Extract the (X, Y) coordinate from the center of the cell holding the provided text.  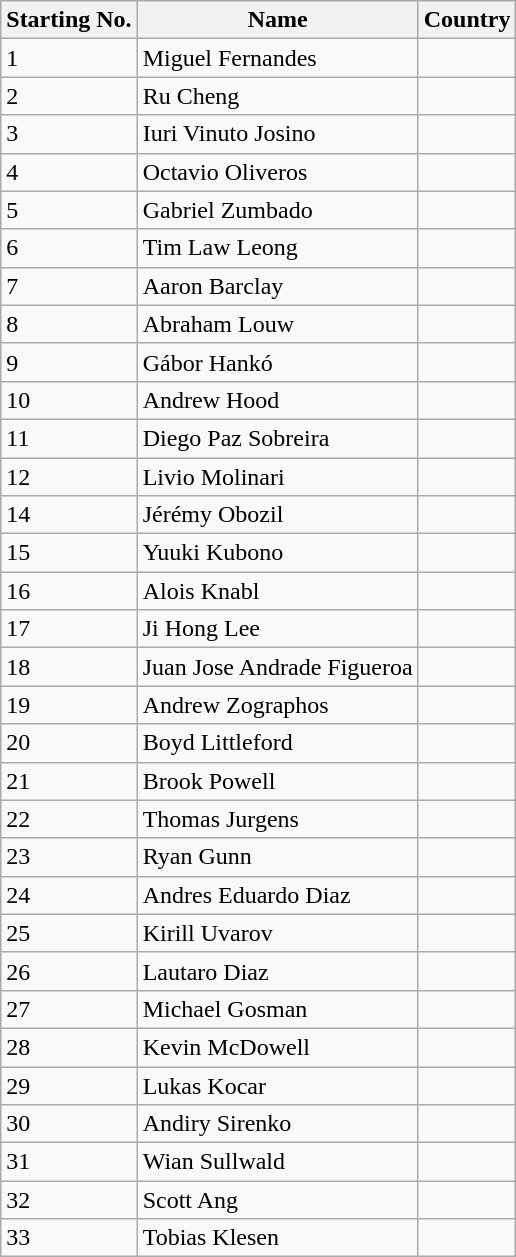
Lukas Kocar (278, 1085)
17 (69, 629)
12 (69, 477)
Michael Gosman (278, 1009)
Yuuki Kubono (278, 553)
Octavio Oliveros (278, 172)
25 (69, 933)
Wian Sullwald (278, 1162)
Andiry Sirenko (278, 1124)
Name (278, 20)
Andrew Hood (278, 400)
9 (69, 362)
16 (69, 591)
Kevin McDowell (278, 1047)
27 (69, 1009)
24 (69, 895)
Iuri Vinuto Josino (278, 134)
Tim Law Leong (278, 248)
33 (69, 1238)
31 (69, 1162)
Juan Jose Andrade Figueroa (278, 667)
22 (69, 819)
21 (69, 781)
23 (69, 857)
Andres Eduardo Diaz (278, 895)
Jérémy Obozil (278, 515)
Scott Ang (278, 1200)
5 (69, 210)
Boyd Littleford (278, 743)
Abraham Louw (278, 324)
Brook Powell (278, 781)
14 (69, 515)
Alois Knabl (278, 591)
Andrew Zographos (278, 705)
Ryan Gunn (278, 857)
Ru Cheng (278, 96)
20 (69, 743)
30 (69, 1124)
Aaron Barclay (278, 286)
2 (69, 96)
28 (69, 1047)
Gabriel Zumbado (278, 210)
Ji Hong Lee (278, 629)
8 (69, 324)
18 (69, 667)
Gábor Hankó (278, 362)
32 (69, 1200)
6 (69, 248)
4 (69, 172)
19 (69, 705)
Livio Molinari (278, 477)
Country (467, 20)
26 (69, 971)
Thomas Jurgens (278, 819)
7 (69, 286)
3 (69, 134)
Tobias Klesen (278, 1238)
29 (69, 1085)
1 (69, 58)
10 (69, 400)
Miguel Fernandes (278, 58)
Lautaro Diaz (278, 971)
Starting No. (69, 20)
15 (69, 553)
11 (69, 438)
Kirill Uvarov (278, 933)
Diego Paz Sobreira (278, 438)
